Locate the cell with the specified text and output its [x, y] center coordinate. 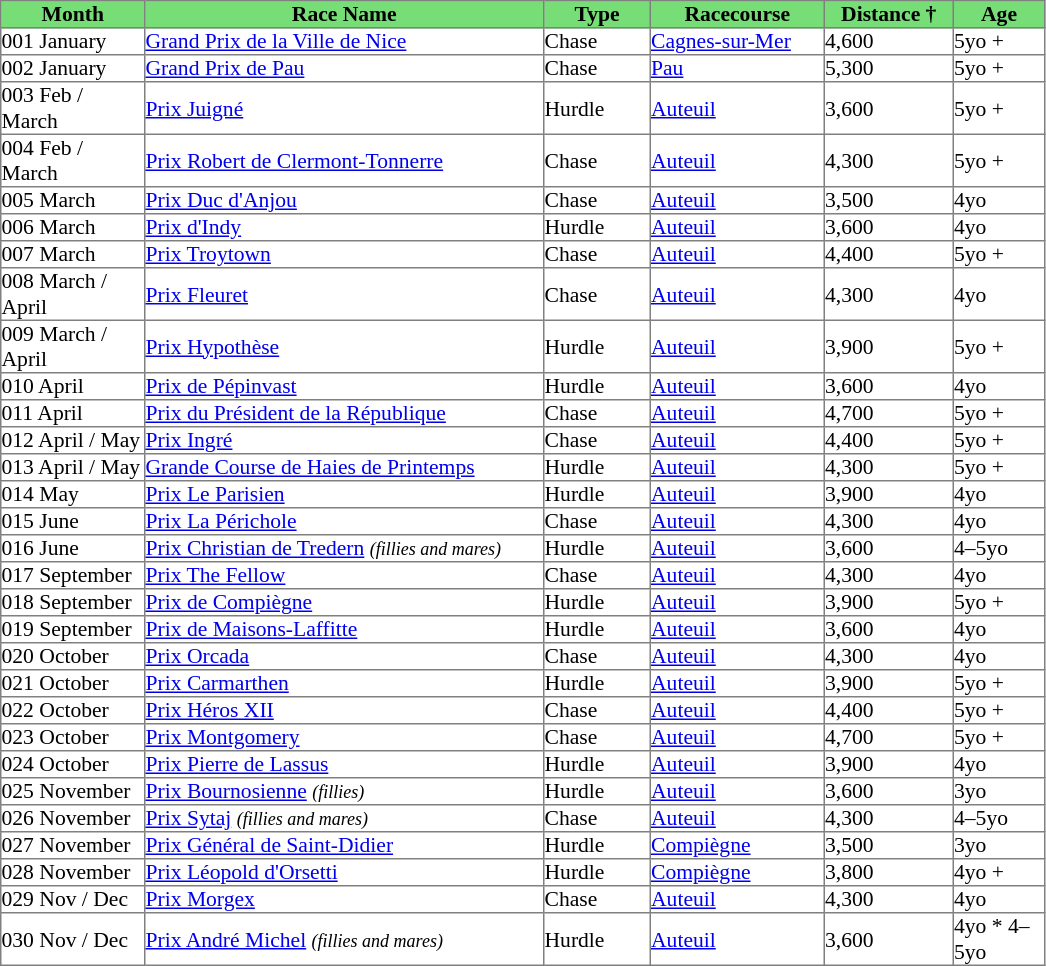
Prix Morgex [344, 900]
Prix Christian de Tredern (fillies and mares) [344, 548]
Prix Robert de Clermont-Tonnerre [344, 160]
012 April / May [73, 440]
4,600 [888, 42]
Prix The Fellow [344, 576]
001 January [73, 42]
Prix d'Indy [344, 228]
024 October [73, 764]
Prix Le Parisien [344, 494]
017 September [73, 576]
Age [999, 14]
030 Nov / Dec [73, 939]
Prix Héros XII [344, 710]
3,800 [888, 872]
009 March / April [73, 346]
Prix Pierre de Lassus [344, 764]
020 October [73, 656]
Grand Prix de la Ville de Nice [344, 42]
002 January [73, 68]
4yo + [999, 872]
Prix de Maisons-Laffitte [344, 630]
019 September [73, 630]
027 November [73, 846]
Prix Fleuret [344, 294]
5,300 [888, 68]
Prix Ingré [344, 440]
Prix Général de Saint-Didier [344, 846]
007 March [73, 254]
021 October [73, 684]
Grande Course de Haies de Printemps [344, 468]
Prix Juigné [344, 108]
011 April [73, 414]
Prix Orcada [344, 656]
006 March [73, 228]
014 May [73, 494]
Racecourse [737, 14]
Prix La Périchole [344, 522]
4yo * 4–5yo [999, 939]
010 April [73, 386]
Prix de Compiègne [344, 602]
Prix Bournosienne (fillies) [344, 792]
Prix Troytown [344, 254]
Prix de Pépinvast [344, 386]
004 Feb / March [73, 160]
013 April / May [73, 468]
023 October [73, 738]
Race Name [344, 14]
028 November [73, 872]
018 September [73, 602]
022 October [73, 710]
Prix Sytaj (fillies and mares) [344, 818]
Type [597, 14]
026 November [73, 818]
Grand Prix de Pau [344, 68]
Cagnes-sur-Mer [737, 42]
Prix Carmarthen [344, 684]
Pau [737, 68]
Prix du Président de la République [344, 414]
015 June [73, 522]
Prix Duc d'Anjou [344, 200]
Prix André Michel (fillies and mares) [344, 939]
Month [73, 14]
Prix Montgomery [344, 738]
003 Feb / March [73, 108]
025 November [73, 792]
016 June [73, 548]
005 March [73, 200]
Distance † [888, 14]
Prix Hypothèse [344, 346]
008 March / April [73, 294]
029 Nov / Dec [73, 900]
Prix Léopold d'Orsetti [344, 872]
